Search for the cell housing the specified text and yield its [x, y] center coordinate. 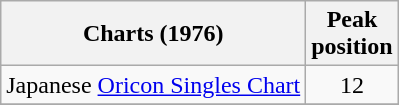
Peakposition [352, 34]
12 [352, 85]
Charts (1976) [154, 34]
Japanese Oricon Singles Chart [154, 85]
